Provide the [X, Y] coordinate of the cell's center where the given text is located.  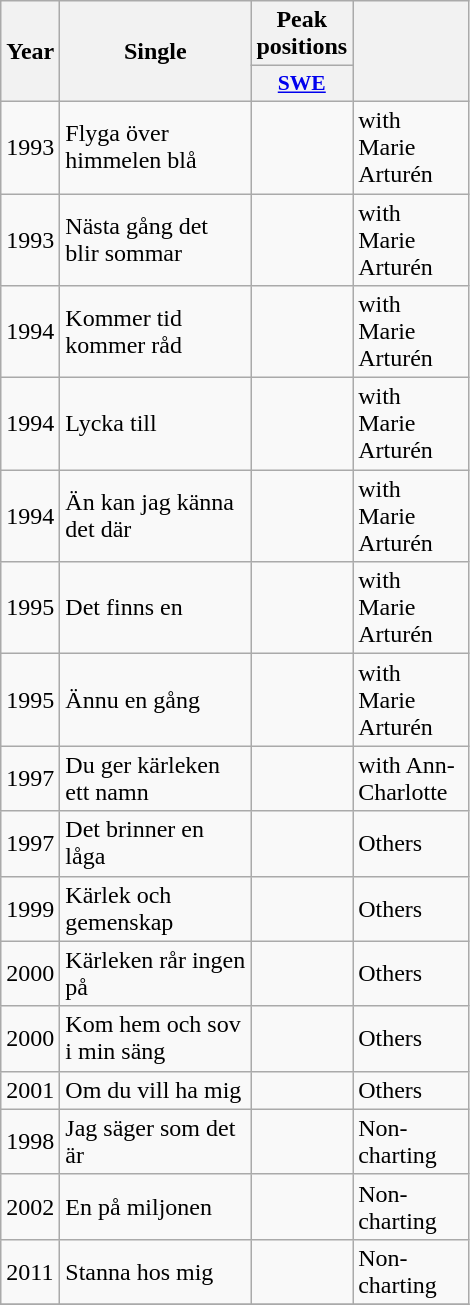
Year [30, 52]
Om du vill ha mig [156, 1090]
Än kan jag känna det där [156, 516]
Kärlek och gemenskap [156, 908]
Lycka till [156, 424]
Stanna hos mig [156, 1272]
1998 [30, 1142]
2001 [30, 1090]
Peak positions [302, 34]
Du ger kärleken ett namn [156, 778]
Jag säger som det är [156, 1142]
with Ann-Charlotte [411, 778]
Nästa gång det blir sommar [156, 240]
SWE [302, 84]
Kom hem och sov i min säng [156, 1038]
Single [156, 52]
2011 [30, 1272]
Flyga över himmelen blå [156, 147]
Det brinner en låga [156, 844]
Det finns en [156, 608]
1999 [30, 908]
Kommer tid kommer råd [156, 332]
Ännu en gång [156, 700]
2002 [30, 1206]
Kärleken rår ingen på [156, 974]
En på miljonen [156, 1206]
